From the cell containing the given text, extract its center point as (x, y) coordinate. 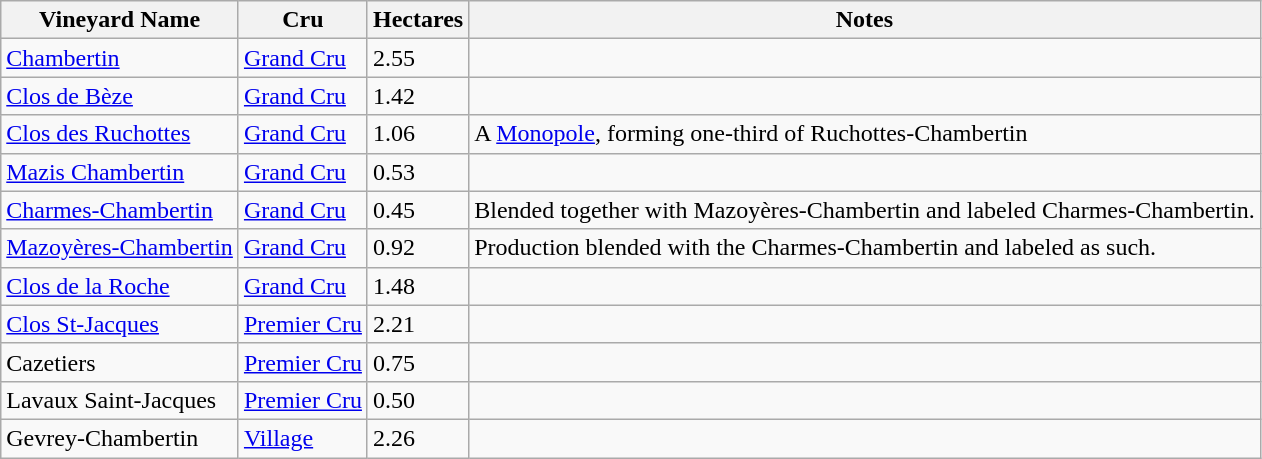
0.53 (418, 172)
2.21 (418, 324)
Chambertin (120, 58)
0.92 (418, 248)
Mazis Chambertin (120, 172)
1.06 (418, 134)
Vineyard Name (120, 20)
2.26 (418, 438)
Clos St-Jacques (120, 324)
Mazoyères-Chambertin (120, 248)
Clos des Ruchottes (120, 134)
Production blended with the Charmes-Chambertin and labeled as such. (864, 248)
Clos de la Roche (120, 286)
0.45 (418, 210)
A Monopole, forming one-third of Ruchottes-Chambertin (864, 134)
Blended together with Mazoyères-Chambertin and labeled Charmes-Chambertin. (864, 210)
Village (302, 438)
Hectares (418, 20)
Cru (302, 20)
0.75 (418, 362)
Charmes-Chambertin (120, 210)
Lavaux Saint-Jacques (120, 400)
1.48 (418, 286)
1.42 (418, 96)
Gevrey-Chambertin (120, 438)
Clos de Bèze (120, 96)
0.50 (418, 400)
Cazetiers (120, 362)
Notes (864, 20)
2.55 (418, 58)
